Output the [x, y] coordinate of the center of the cell containing the given text.  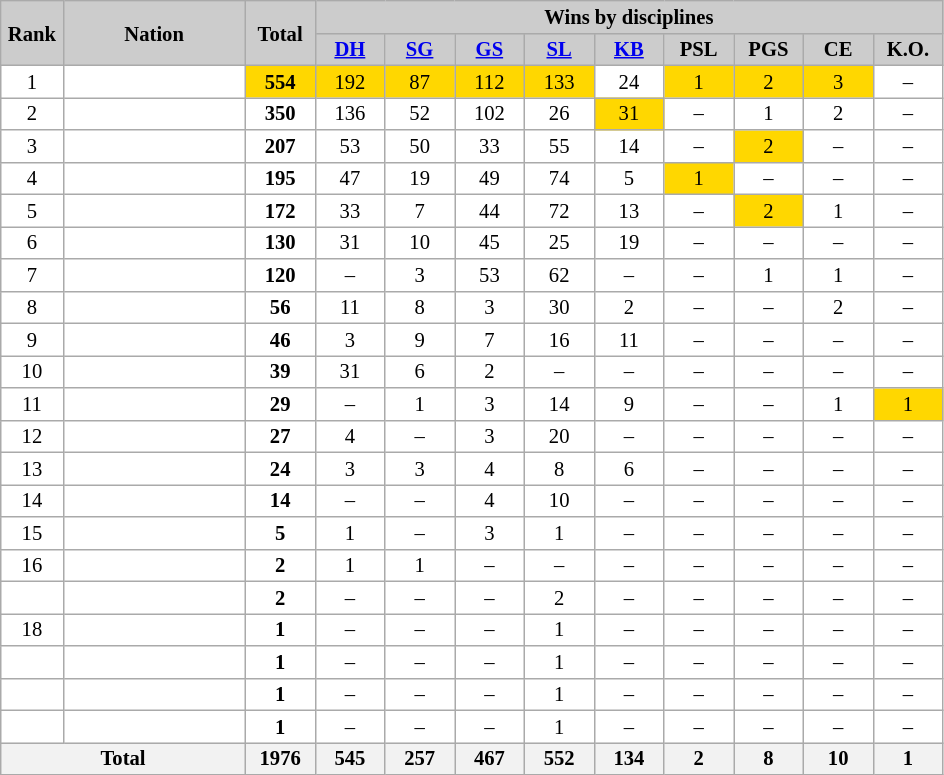
29 [280, 404]
55 [559, 146]
KB [629, 49]
87 [420, 81]
12 [32, 436]
K.O. [908, 49]
46 [280, 339]
27 [280, 436]
DH [350, 49]
Wins by disciplines [629, 16]
PGS [769, 49]
545 [350, 758]
39 [280, 371]
62 [559, 274]
Rank [32, 32]
GS [489, 49]
SL [559, 49]
257 [420, 758]
45 [489, 242]
15 [32, 532]
44 [489, 210]
554 [280, 81]
130 [280, 242]
50 [420, 146]
SG [420, 49]
49 [489, 178]
172 [280, 210]
18 [32, 629]
552 [559, 758]
192 [350, 81]
PSL [699, 49]
133 [559, 81]
30 [559, 307]
136 [350, 113]
52 [420, 113]
102 [489, 113]
467 [489, 758]
207 [280, 146]
Nation [154, 32]
74 [559, 178]
25 [559, 242]
350 [280, 113]
195 [280, 178]
120 [280, 274]
47 [350, 178]
134 [629, 758]
20 [559, 436]
1976 [280, 758]
56 [280, 307]
26 [559, 113]
CE [838, 49]
72 [559, 210]
112 [489, 81]
